For the text-containing cell, return its midpoint in [x, y] coordinate format. 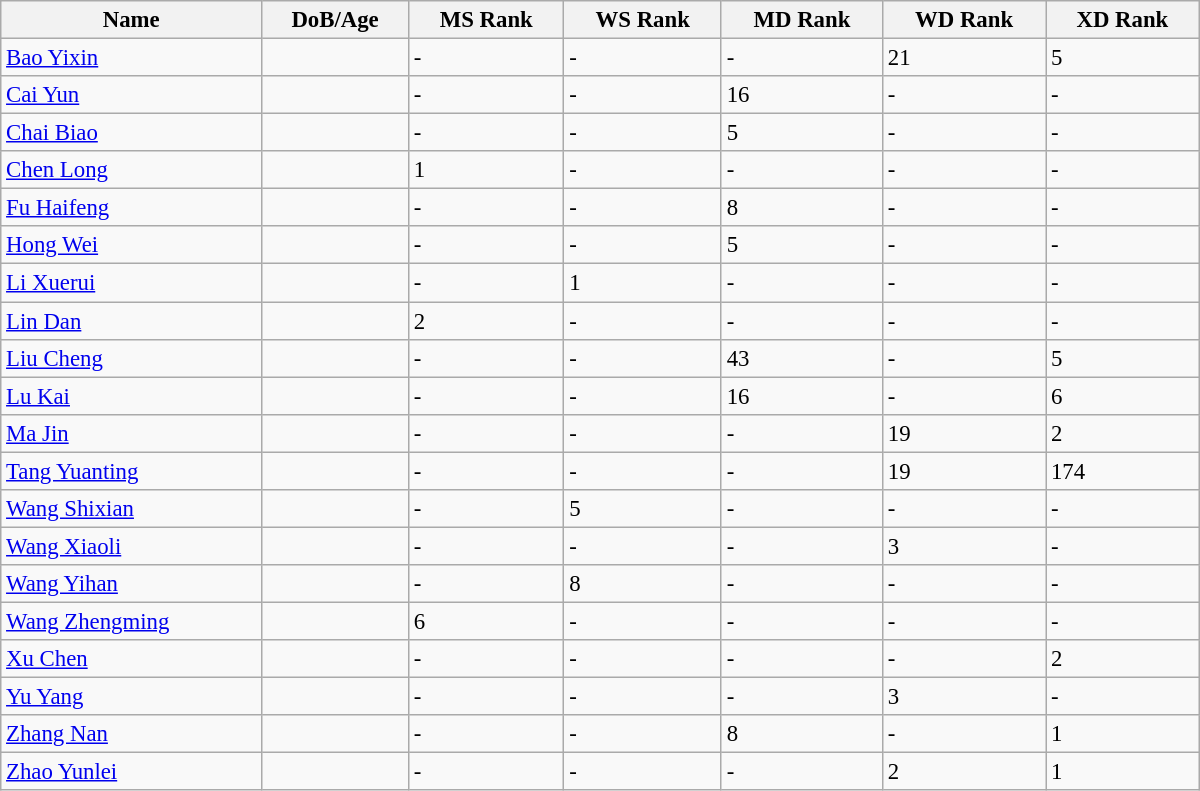
DoB/Age [336, 20]
MS Rank [486, 20]
MD Rank [802, 20]
Lu Kai [132, 396]
Wang Zhengming [132, 621]
WD Rank [964, 20]
21 [964, 58]
Liu Cheng [132, 358]
Yu Yang [132, 697]
Zhang Nan [132, 734]
Li Xuerui [132, 283]
Tang Yuanting [132, 471]
Bao Yixin [132, 58]
Name [132, 20]
Ma Jin [132, 433]
Wang Shixian [132, 509]
Fu Haifeng [132, 208]
Zhao Yunlei [132, 772]
XD Rank [1123, 20]
Chen Long [132, 170]
WS Rank [642, 20]
Hong Wei [132, 245]
Xu Chen [132, 659]
Cai Yun [132, 95]
Chai Biao [132, 133]
174 [1123, 471]
43 [802, 358]
Wang Yihan [132, 584]
Wang Xiaoli [132, 546]
Lin Dan [132, 321]
